Pinpoint the cell where the given text exists, returning its [X, Y] midpoint coordinate. 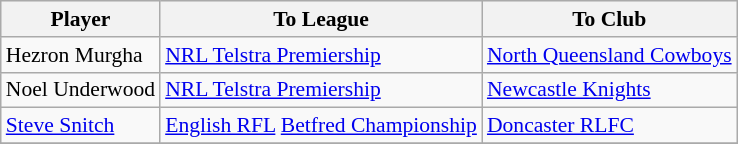
Doncaster RLFC [610, 126]
To League [321, 19]
Player [80, 19]
English RFL Betfred Championship [321, 126]
Steve Snitch [80, 126]
Hezron Murgha [80, 55]
North Queensland Cowboys [610, 55]
To Club [610, 19]
Newcastle Knights [610, 90]
Noel Underwood [80, 90]
